From the cell containing the given text, extract its center point as [X, Y] coordinate. 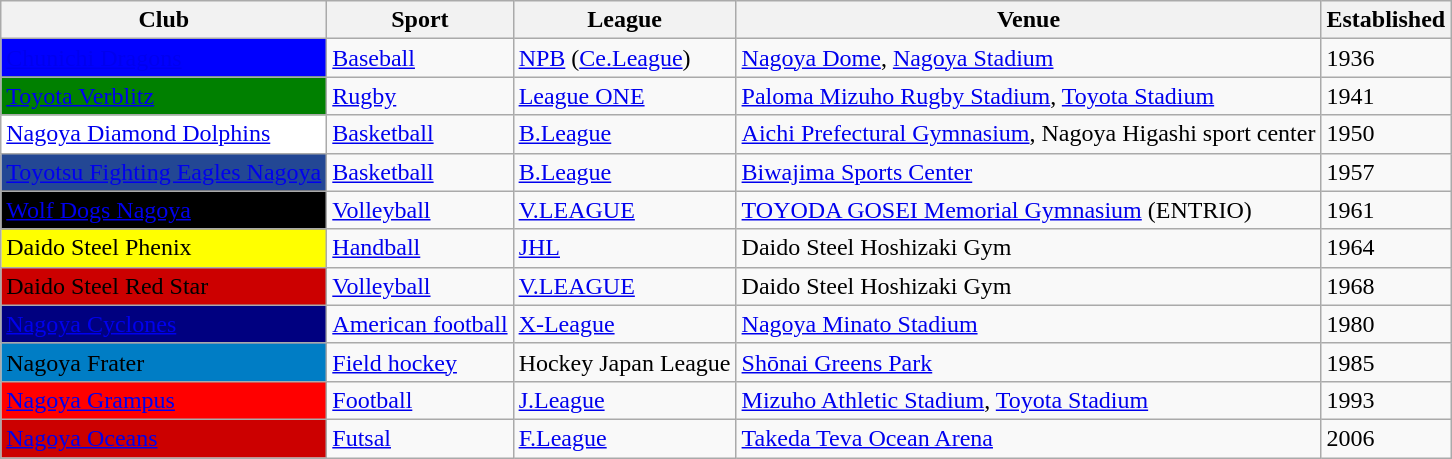
TOYODA GOSEI Memorial Gymnasium (ENTRIO) [1028, 210]
1985 [1386, 362]
Nagoya Oceans [164, 438]
Nagoya Cyclones [164, 324]
F.League [624, 438]
Field hockey [420, 362]
Nagoya Dome, Nagoya Stadium [1028, 58]
1968 [1386, 286]
Mizuho Athletic Stadium, Toyota Stadium [1028, 400]
Biwajima Sports Center [1028, 172]
Toyotsu Fighting Eagles Nagoya [164, 172]
Sport [420, 20]
JHL [624, 248]
Club [164, 20]
1980 [1386, 324]
J.League [624, 400]
Venue [1028, 20]
1957 [1386, 172]
NPB (Ce.League) [624, 58]
1936 [1386, 58]
Paloma Mizuho Rugby Stadium, Toyota Stadium [1028, 96]
American football [420, 324]
Nagoya Frater [164, 362]
Wolf Dogs Nagoya [164, 210]
League [624, 20]
Futsal [420, 438]
1950 [1386, 134]
Daido Steel Red Star [164, 286]
Rugby [420, 96]
League ONE [624, 96]
Shōnai Greens Park [1028, 362]
Toyota Verblitz [164, 96]
Daido Steel Phenix [164, 248]
Hockey Japan League [624, 362]
Chunichi Dragons [164, 58]
2006 [1386, 438]
Baseball [420, 58]
X-League [624, 324]
Nagoya Minato Stadium [1028, 324]
1993 [1386, 400]
Aichi Prefectural Gymnasium, Nagoya Higashi sport center [1028, 134]
Takeda Teva Ocean Arena [1028, 438]
Nagoya Diamond Dolphins [164, 134]
Football [420, 400]
Established [1386, 20]
1941 [1386, 96]
Handball [420, 248]
Nagoya Grampus [164, 400]
1964 [1386, 248]
1961 [1386, 210]
